Return the (X, Y) coordinate for the center point of the cell that contains the specified text.  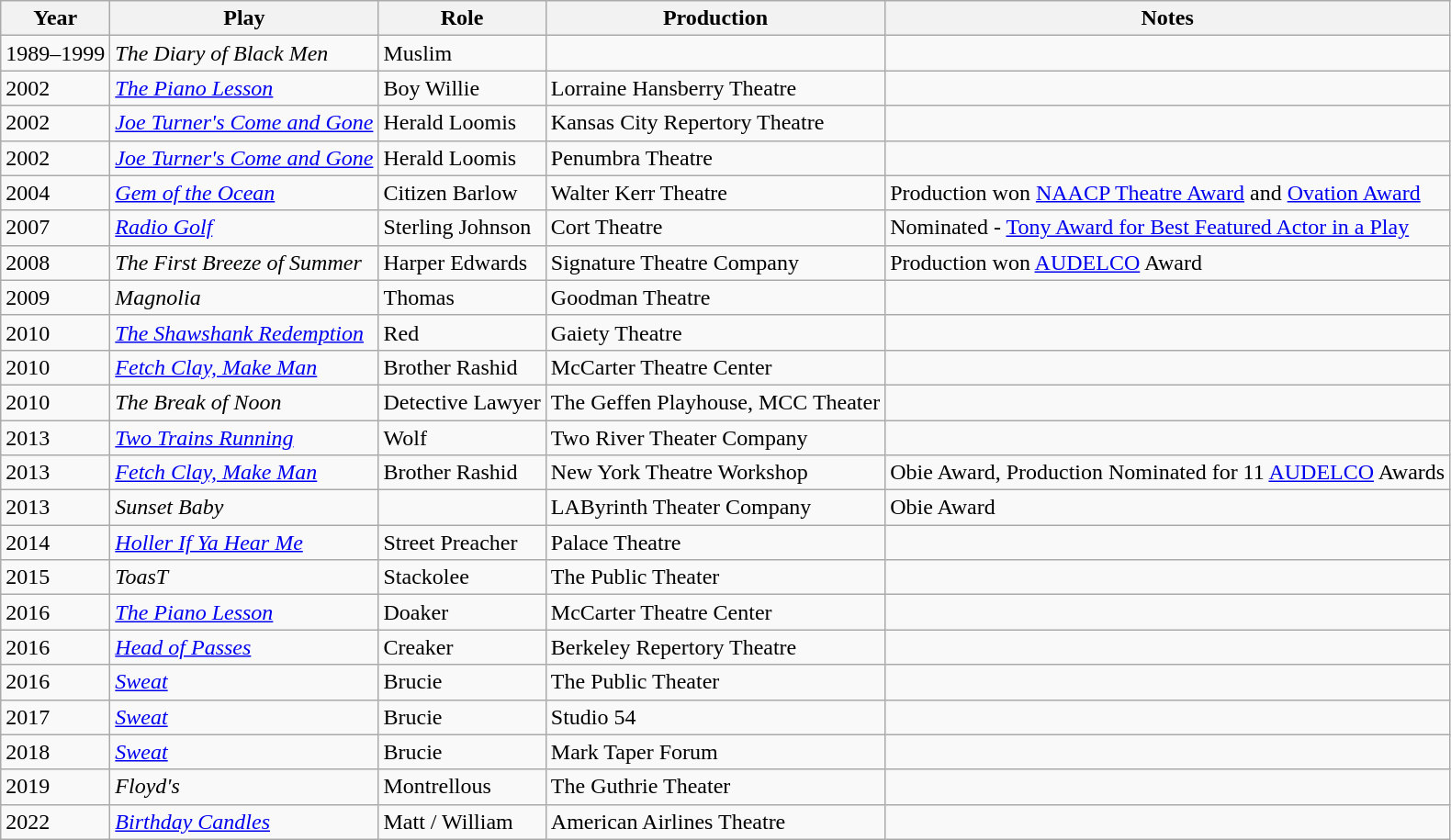
Notes (1168, 18)
2007 (55, 228)
Production won NAACP Theatre Award and Ovation Award (1168, 193)
Thomas (462, 297)
Stackolee (462, 577)
Sunset Baby (244, 508)
Gaiety Theatre (714, 332)
2004 (55, 193)
2014 (55, 543)
Nominated - Tony Award for Best Featured Actor in a Play (1168, 228)
2018 (55, 752)
2019 (55, 787)
Goodman Theatre (714, 297)
Holler If Ya Hear Me (244, 543)
Boy Willie (462, 88)
Street Preacher (462, 543)
Birthday Candles (244, 822)
Head of Passes (244, 647)
Two Trains Running (244, 438)
American Airlines Theatre (714, 822)
Gem of the Ocean (244, 193)
Harper Edwards (462, 263)
2009 (55, 297)
Obie Award, Production Nominated for 11 AUDELCO Awards (1168, 473)
Walter Kerr Theatre (714, 193)
Role (462, 18)
The Diary of Black Men (244, 53)
Two River Theater Company (714, 438)
2008 (55, 263)
Berkeley Repertory Theatre (714, 647)
Mark Taper Forum (714, 752)
Sterling Johnson (462, 228)
2015 (55, 577)
Doaker (462, 612)
Production (714, 18)
Citizen Barlow (462, 193)
Kansas City Repertory Theatre (714, 123)
2022 (55, 822)
ToasT (244, 577)
Obie Award (1168, 508)
Creaker (462, 647)
Detective Lawyer (462, 402)
Montrellous (462, 787)
The Geffen Playhouse, MCC Theater (714, 402)
The First Breeze of Summer (244, 263)
Cort Theatre (714, 228)
Production won AUDELCO Award (1168, 263)
2017 (55, 717)
Penumbra Theatre (714, 158)
1989–1999 (55, 53)
Studio 54 (714, 717)
Red (462, 332)
Muslim (462, 53)
Signature Theatre Company (714, 263)
The Shawshank Redemption (244, 332)
Matt / William (462, 822)
Wolf (462, 438)
Magnolia (244, 297)
LAByrinth Theater Company (714, 508)
Floyd's (244, 787)
Lorraine Hansberry Theatre (714, 88)
The Guthrie Theater (714, 787)
Radio Golf (244, 228)
Year (55, 18)
The Break of Noon (244, 402)
Play (244, 18)
New York Theatre Workshop (714, 473)
Palace Theatre (714, 543)
